For the text-containing cell, return its midpoint in [x, y] coordinate format. 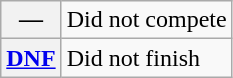
— [31, 20]
Did not compete [146, 20]
Did not finish [146, 58]
DNF [31, 58]
